Return [X, Y] of the center of cell containing provided text 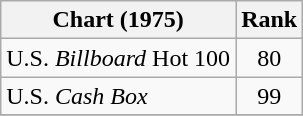
Rank [270, 20]
99 [270, 96]
80 [270, 58]
Chart (1975) [118, 20]
U.S. Billboard Hot 100 [118, 58]
U.S. Cash Box [118, 96]
